From the cell containing the given text, extract its center point as (x, y) coordinate. 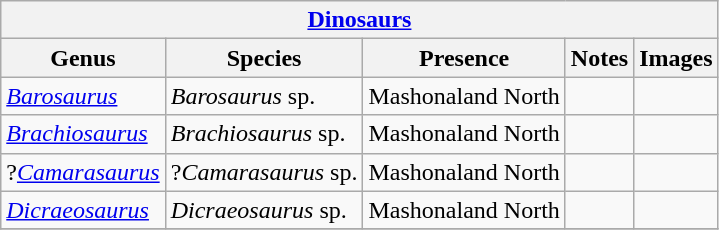
Dicraeosaurus sp. (264, 210)
Barosaurus sp. (264, 96)
Species (264, 58)
Dicraeosaurus (83, 210)
?Camarasaurus sp. (264, 172)
Brachiosaurus (83, 134)
Notes (599, 58)
Images (676, 58)
?Camarasaurus (83, 172)
Dinosaurs (360, 20)
Barosaurus (83, 96)
Brachiosaurus sp. (264, 134)
Genus (83, 58)
Presence (464, 58)
